Return the [x, y] coordinate for the center point of the cell that contains the specified text.  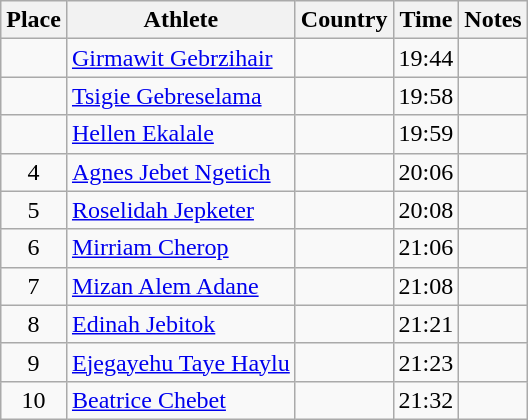
9 [34, 362]
Ejegayehu Taye Haylu [180, 362]
Country [344, 20]
Beatrice Chebet [180, 400]
7 [34, 286]
20:06 [426, 172]
20:08 [426, 210]
Athlete [180, 20]
Edinah Jebitok [180, 324]
21:21 [426, 324]
Time [426, 20]
Mirriam Cherop [180, 248]
Notes [493, 20]
5 [34, 210]
19:44 [426, 58]
8 [34, 324]
21:32 [426, 400]
4 [34, 172]
Place [34, 20]
21:08 [426, 286]
Mizan Alem Adane [180, 286]
21:23 [426, 362]
Tsigie Gebreselama [180, 96]
19:59 [426, 134]
19:58 [426, 96]
21:06 [426, 248]
Hellen Ekalale [180, 134]
Girmawit Gebrzihair [180, 58]
10 [34, 400]
6 [34, 248]
Roselidah Jepketer [180, 210]
Agnes Jebet Ngetich [180, 172]
